Scan for the cell matching the given text and deliver its (x, y) coordinate at center. 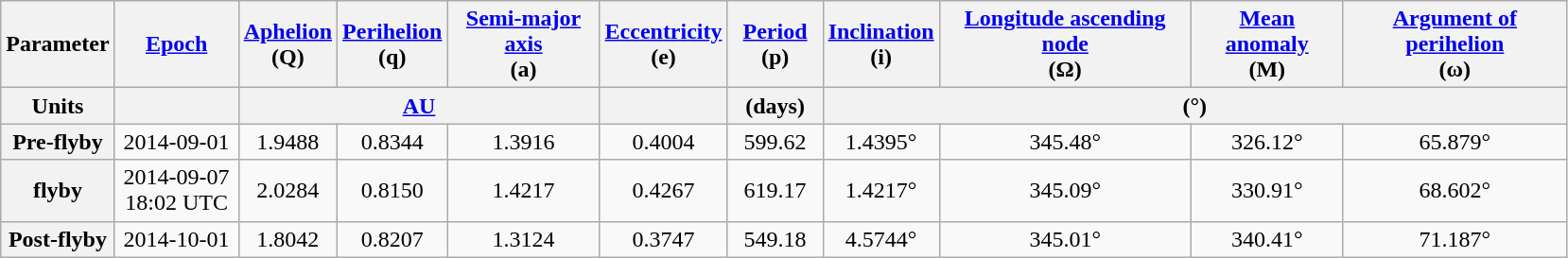
65.879° (1455, 142)
340.41° (1267, 239)
Inclination(i) (881, 44)
1.4395° (881, 142)
Argument of perihelion(ω) (1455, 44)
Perihelion(q) (392, 44)
330.91° (1267, 191)
2014-09-01 (176, 142)
326.12° (1267, 142)
345.48° (1065, 142)
Eccentricity(e) (664, 44)
Epoch (176, 44)
(days) (775, 106)
Semi-major axis(a) (524, 44)
68.602° (1455, 191)
Post-flyby (58, 239)
0.8344 (392, 142)
1.8042 (287, 239)
(°) (1194, 106)
71.187° (1455, 239)
1.3124 (524, 239)
549.18 (775, 239)
1.4217 (524, 191)
AU (419, 106)
Mean anomaly(M) (1267, 44)
Longitude ascending node(Ω) (1065, 44)
345.01° (1065, 239)
0.8207 (392, 239)
1.4217° (881, 191)
4.5744° (881, 239)
0.3747 (664, 239)
Aphelion(Q) (287, 44)
0.8150 (392, 191)
599.62 (775, 142)
0.4267 (664, 191)
0.4004 (664, 142)
1.9488 (287, 142)
Pre-flyby (58, 142)
345.09° (1065, 191)
2.0284 (287, 191)
619.17 (775, 191)
Parameter (58, 44)
2014-09-07 18:02 UTC (176, 191)
Period(p) (775, 44)
1.3916 (524, 142)
Units (58, 106)
2014-10-01 (176, 239)
flyby (58, 191)
